Provide the [X, Y] coordinate of the cell's center where the given text is located.  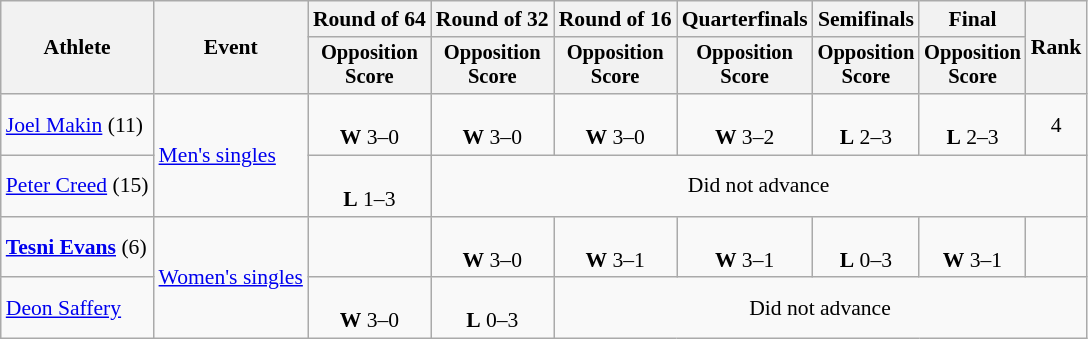
Rank [1056, 48]
Men's singles [231, 155]
Tesni Evans (6) [78, 248]
Event [231, 48]
Peter Creed (15) [78, 186]
4 [1056, 124]
Round of 64 [370, 19]
Round of 16 [616, 19]
Final [972, 19]
Semifinals [866, 19]
Athlete [78, 48]
Women's singles [231, 278]
W 3–2 [745, 124]
Joel Makin (11) [78, 124]
Round of 32 [492, 19]
L 1–3 [370, 186]
Deon Saffery [78, 308]
Quarterfinals [745, 19]
